Provide the [X, Y] coordinate of the cell's center where the given text is located.  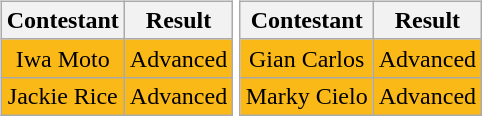
Iwa Moto [62, 58]
Jackie Rice [62, 96]
Gian Carlos [306, 58]
Marky Cielo [306, 96]
